Output the (x, y) coordinate of the center of the cell containing the given text.  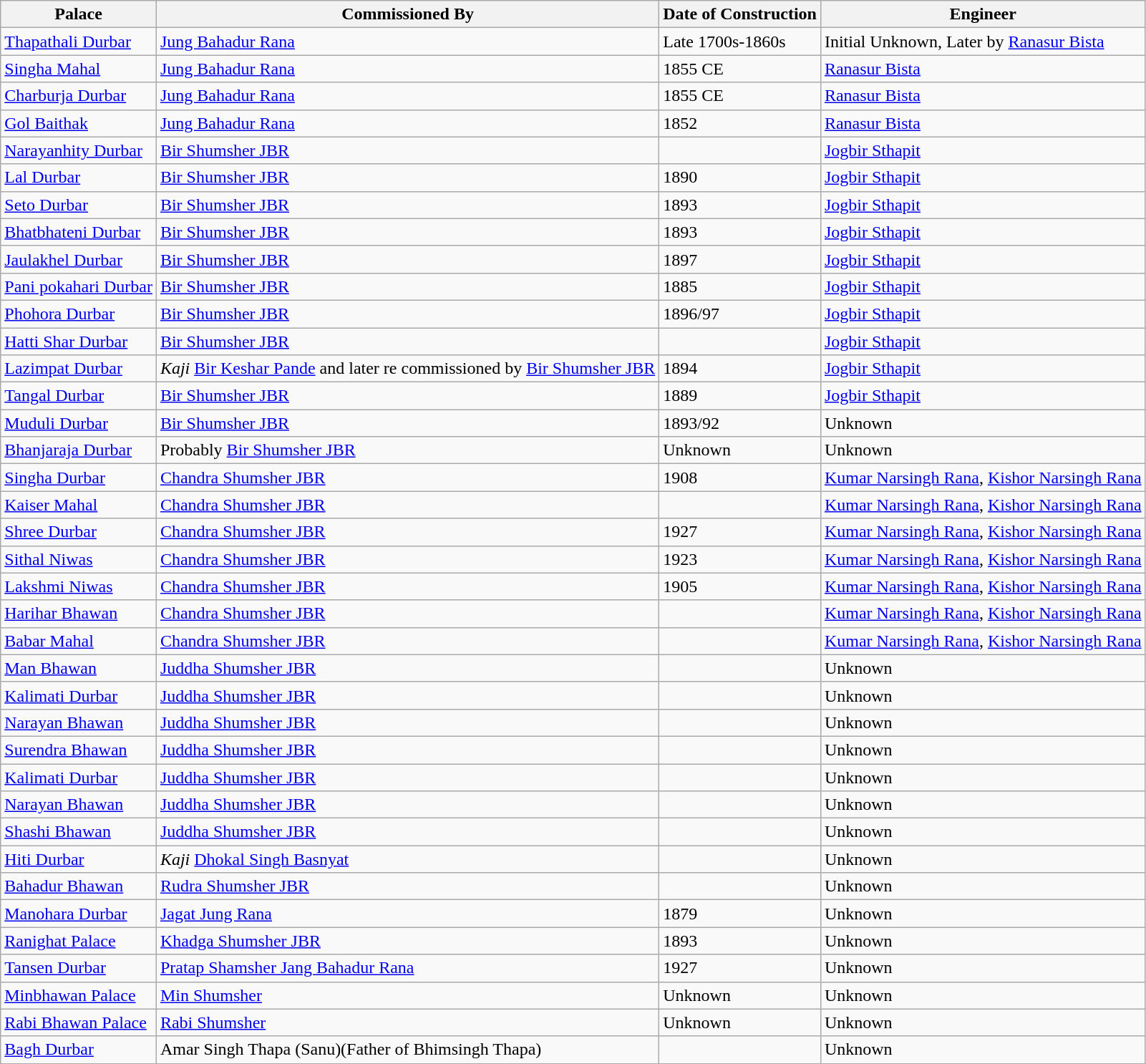
Singha Mahal (79, 69)
Hiti Durbar (79, 859)
Khadga Shumsher JBR (407, 941)
Kaji Dhokal Singh Basnyat (407, 859)
1905 (740, 586)
Shree Durbar (79, 532)
Lakshmi Niwas (79, 586)
Bhatbhateni Durbar (79, 232)
Surendra Bhawan (79, 750)
Singha Durbar (79, 478)
Kaji Bir Keshar Pande and later re commissioned by Bir Shumsher JBR (407, 369)
Minbhawan Palace (79, 995)
Bagh Durbar (79, 1050)
Amar Singh Thapa (Sanu)(Father of Bhimsingh Thapa) (407, 1050)
Min Shumsher (407, 995)
Date of Construction (740, 14)
Hatti Shar Durbar (79, 342)
Phohora Durbar (79, 314)
Commissioned By (407, 14)
Lazimpat Durbar (79, 369)
Ranighat Palace (79, 941)
Charburja Durbar (79, 96)
1923 (740, 559)
Late 1700s-1860s (740, 42)
Shashi Bhawan (79, 832)
Sithal Niwas (79, 559)
Harihar Bhawan (79, 614)
Bhanjaraja Durbar (79, 450)
Palace (79, 14)
Bahadur Bhawan (79, 886)
Lal Durbar (79, 178)
Jagat Jung Rana (407, 914)
Muduli Durbar (79, 423)
Initial Unknown, Later by Ranasur Bista (983, 42)
Gol Baithak (79, 123)
1896/97 (740, 314)
Seto Durbar (79, 205)
Jaulakhel Durbar (79, 259)
Manohara Durbar (79, 914)
1889 (740, 396)
Probably Bir Shumsher JBR (407, 450)
Pratap Shamsher Jang Bahadur Rana (407, 968)
1852 (740, 123)
Man Bhawan (79, 668)
1885 (740, 286)
Babar Mahal (79, 641)
Engineer (983, 14)
1908 (740, 478)
Rabi Bhawan Palace (79, 1022)
Thapathali Durbar (79, 42)
Tansen Durbar (79, 968)
Rabi Shumsher (407, 1022)
Narayanhity Durbar (79, 150)
Rudra Shumsher JBR (407, 886)
1894 (740, 369)
1893/92 (740, 423)
1890 (740, 178)
Kaiser Mahal (79, 505)
Tangal Durbar (79, 396)
Pani pokahari Durbar (79, 286)
1897 (740, 259)
1879 (740, 914)
